Pinpoint the cell where the given text exists, returning its [x, y] midpoint coordinate. 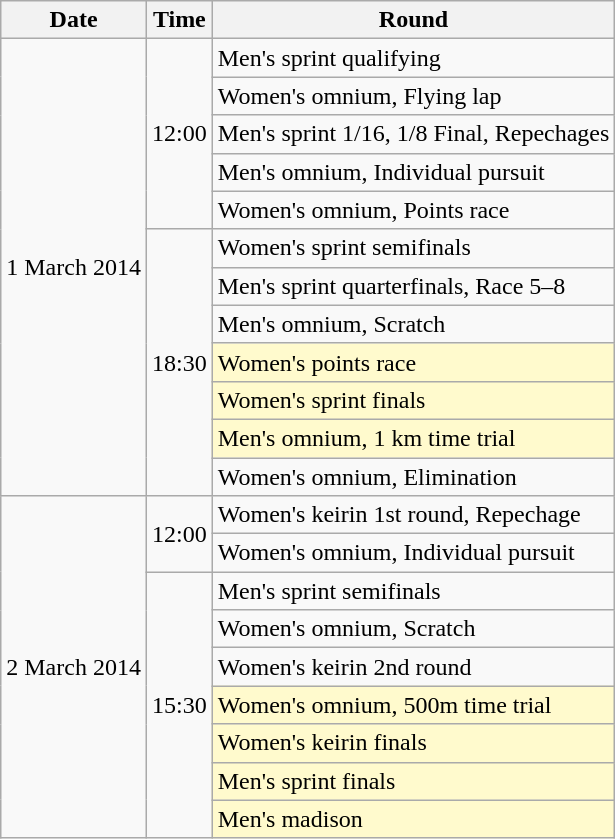
Women's omnium, 500m time trial [414, 705]
Time [179, 20]
1 March 2014 [74, 268]
Women's omnium, Points race [414, 210]
Women's points race [414, 362]
Round [414, 20]
Men's sprint semifinals [414, 591]
Men's omnium, Individual pursuit [414, 172]
Women's omnium, Individual pursuit [414, 553]
Men's sprint finals [414, 781]
Men's omnium, 1 km time trial [414, 438]
Women's omnium, Elimination [414, 477]
Women's keirin finals [414, 743]
Men's omnium, Scratch [414, 324]
Women's omnium, Flying lap [414, 96]
15:30 [179, 705]
Women's keirin 2nd round [414, 667]
Women's keirin 1st round, Repechage [414, 515]
Men's sprint quarterfinals, Race 5–8 [414, 286]
18:30 [179, 362]
Women's sprint finals [414, 400]
Women's sprint semifinals [414, 248]
2 March 2014 [74, 668]
Women's omnium, Scratch [414, 629]
Men's madison [414, 819]
Men's sprint 1/16, 1/8 Final, Repechages [414, 134]
Date [74, 20]
Men's sprint qualifying [414, 58]
